Locate the cell with the specified text and output its (X, Y) center coordinate. 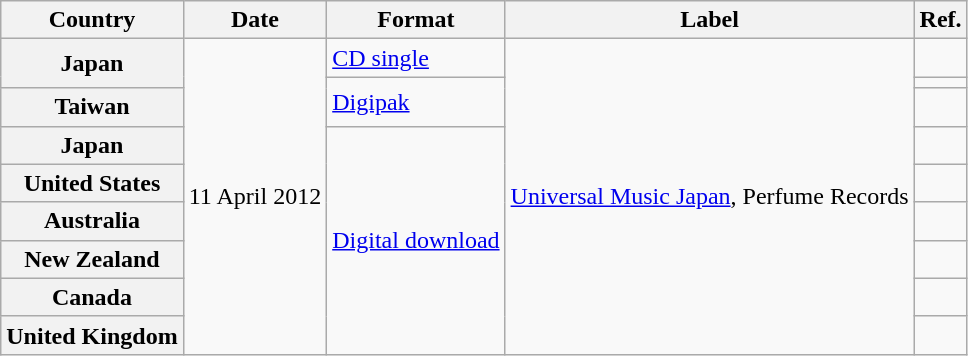
Format (416, 20)
Label (710, 20)
Ref. (940, 20)
United States (92, 183)
Universal Music Japan, Perfume Records (710, 197)
New Zealand (92, 259)
Digipak (416, 102)
Date (255, 20)
Digital download (416, 240)
11 April 2012 (255, 197)
CD single (416, 58)
Australia (92, 221)
Taiwan (92, 107)
Canada (92, 297)
Country (92, 20)
United Kingdom (92, 335)
